Pinpoint the cell where the given text exists, returning its [X, Y] midpoint coordinate. 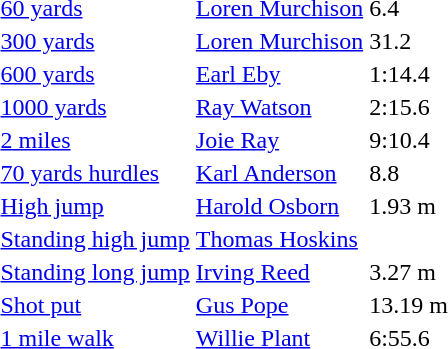
Thomas Hoskins [279, 239]
Karl Anderson [279, 173]
Earl Eby [279, 74]
Loren Murchison [279, 41]
Ray Watson [279, 107]
Joie Ray [279, 140]
Gus Pope [279, 305]
Harold Osborn [279, 206]
Irving Reed [279, 272]
